Output the (x, y) coordinate of the center of the cell containing the given text.  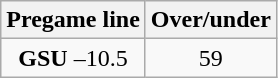
Pregame line (74, 20)
59 (210, 58)
Over/under (210, 20)
GSU –10.5 (74, 58)
